Locate the cell with the specified text and output its [x, y] center coordinate. 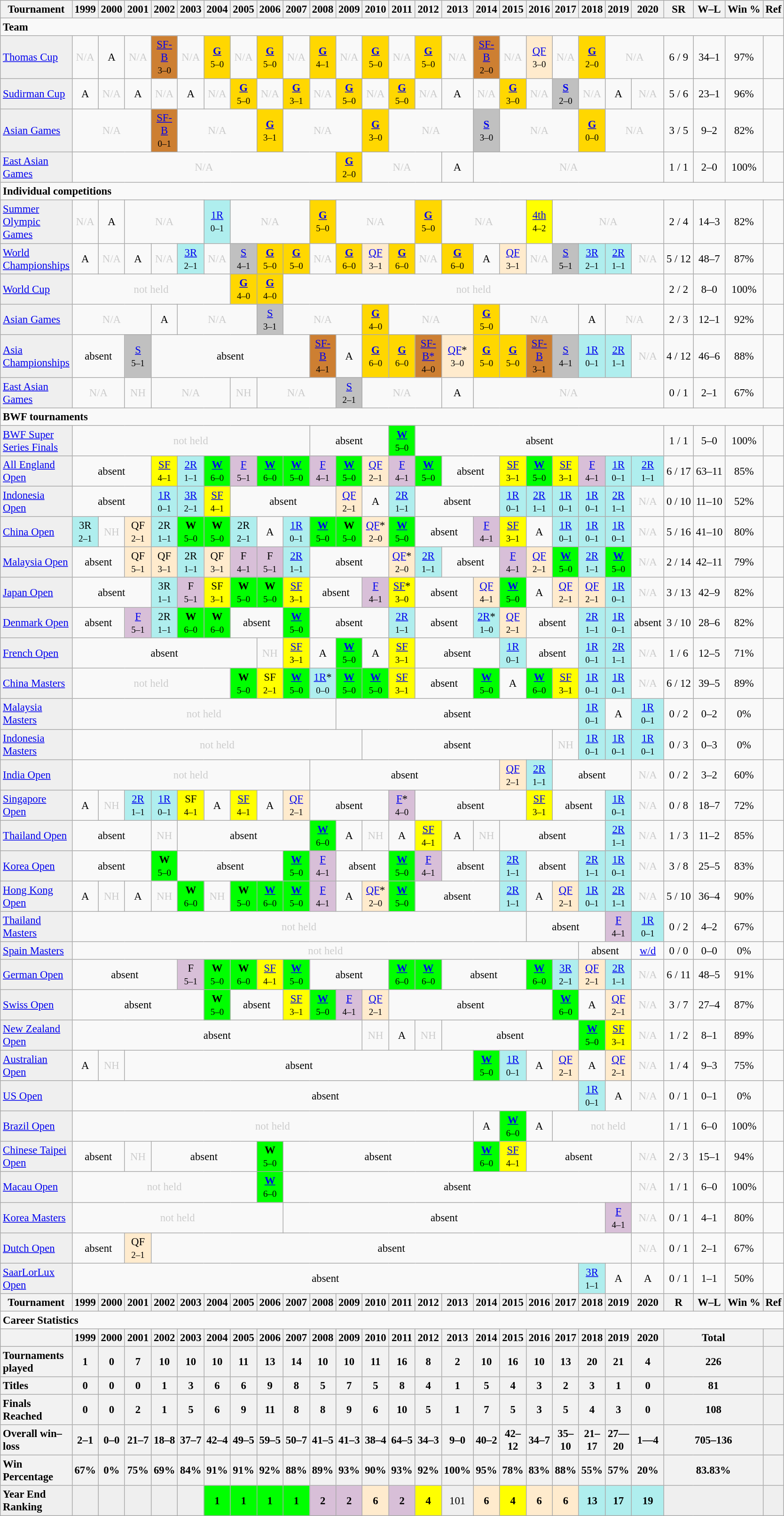
SF-B3–0 [165, 57]
11–2 [709, 836]
97% [744, 57]
Year End Ranking [36, 1500]
4–2 [709, 927]
1–1 [709, 1279]
18–8 [165, 1440]
21 [619, 1361]
101 [457, 1500]
China Masters [36, 683]
41–10 [709, 532]
9–0 [457, 1440]
6 / 11 [679, 975]
5 / 12 [679, 259]
S2–1 [349, 393]
All England Open [36, 471]
Chinese Taipei Open [36, 1156]
28–6 [709, 623]
57% [619, 1470]
20% [648, 1470]
SaarLorLux Open [36, 1279]
81 [713, 1386]
0 / 8 [679, 805]
Indonesia Masters [36, 745]
5 / 10 [679, 896]
New Zealand Open [36, 1035]
w/d [648, 950]
52% [744, 501]
34–1 [709, 57]
21–7 [138, 1440]
China Open [36, 532]
R [679, 1302]
F*4–0 [402, 805]
94% [744, 1156]
Overall win–loss [36, 1440]
1 / 3 [679, 836]
Hong Kong Open [36, 896]
36–4 [709, 896]
27—20 [619, 1440]
42–12 [513, 1440]
39–5 [709, 683]
11–10 [709, 501]
12–5 [709, 653]
Brazil Open [36, 1126]
23–1 [709, 94]
2 / 14 [679, 562]
Swiss Open [36, 1005]
1 / 4 [679, 1066]
QF5–1 [138, 562]
5 / 16 [679, 532]
Team [392, 27]
60% [744, 775]
World Championships [36, 259]
SF-B3–1 [539, 356]
59–5 [270, 1440]
3 / 8 [679, 866]
8–1 [709, 1035]
64–5 [402, 1440]
Denmark Open [36, 623]
41–5 [323, 1440]
6 / 12 [679, 683]
34–3 [428, 1440]
3 / 10 [679, 623]
19 [648, 1500]
Macau Open [36, 1187]
1—4 [648, 1440]
6 / 17 [679, 471]
Singapore Open [36, 805]
German Open [36, 975]
QF4–1 [486, 592]
2–0 [709, 167]
14–3 [709, 222]
3 / 13 [679, 592]
42–11 [709, 562]
Summer Olympic Games [36, 222]
0 / 0 [679, 950]
US Open [36, 1096]
SF-B4–1 [323, 356]
Finals Reached [36, 1409]
Win Percentage [36, 1470]
3 / 7 [679, 1005]
SF-B2–0 [486, 57]
S3–0 [486, 131]
S2–0 [565, 94]
G4–1 [323, 57]
2R2–1 [243, 532]
49–5 [243, 1440]
46–6 [709, 356]
83.83% [713, 1470]
42–9 [709, 592]
QF*3–0 [457, 356]
S3–1 [270, 320]
27–4 [709, 1005]
108 [713, 1409]
6 / 9 [679, 57]
226 [713, 1361]
40–2 [486, 1440]
SF2–1 [270, 683]
18–7 [709, 805]
Malaysia Masters [36, 715]
Sudirman Cup [36, 94]
2 / 2 [679, 289]
34–7 [539, 1440]
French Open [36, 653]
5–0 [709, 441]
0 / 3 [679, 745]
69% [165, 1470]
3 / 5 [679, 131]
0–2 [709, 715]
3–2 [709, 775]
World Cup [36, 289]
35–10 [565, 1440]
Asia Championships [36, 356]
Spain Masters [36, 950]
37–7 [191, 1440]
SF-B*4–0 [428, 356]
0–1 [709, 1096]
96% [744, 94]
4th4–2 [539, 222]
705–136 [713, 1440]
9–3 [709, 1066]
Korea Masters [36, 1218]
48–7 [709, 259]
50% [744, 1279]
21–17 [592, 1440]
4–1 [709, 1218]
48–5 [709, 975]
Thomas Cup [36, 57]
95% [486, 1470]
SF-B0–1 [165, 131]
71% [744, 653]
Dutch Open [36, 1248]
72% [744, 805]
G0–0 [592, 131]
Total [713, 1338]
1 / 2 [679, 1035]
78% [513, 1470]
20 [592, 1361]
14 [296, 1361]
1R*0–0 [323, 683]
Individual competitions [392, 191]
63–11 [709, 471]
Malaysia Open [36, 562]
50–7 [296, 1440]
2 / 4 [679, 222]
12–1 [709, 320]
0 / 10 [679, 501]
Thailand Open [36, 836]
25–5 [709, 866]
Career Statistics [392, 1320]
17 [619, 1500]
15–1 [709, 1156]
BWF Super Series Finals [36, 441]
SR [679, 9]
SF*3–0 [402, 592]
4 / 12 [679, 356]
Thailand Masters [36, 927]
Korea Open [36, 866]
1 / 6 [679, 653]
Tournaments played [36, 1361]
Australian Open [36, 1066]
84% [191, 1470]
India Open [36, 775]
5 / 6 [679, 94]
55% [592, 1470]
Japan Open [36, 592]
79% [744, 562]
42–4 [217, 1440]
Indonesia Open [36, 501]
9–2 [709, 131]
8–0 [709, 289]
38–4 [376, 1440]
BWF tournaments [392, 417]
2R*1–0 [486, 623]
QF3–0 [539, 57]
41–3 [349, 1440]
0–3 [709, 745]
Titles [36, 1386]
